From the cell containing the given text, extract its center point as [X, Y] coordinate. 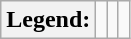
Legend: [48, 20]
